Output the [X, Y] coordinate of the center of the cell containing the given text.  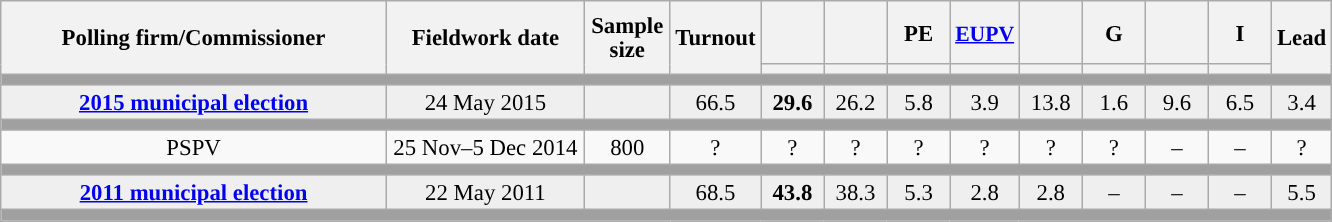
43.8 [792, 194]
68.5 [716, 194]
25 Nov–5 Dec 2014 [485, 148]
EUPV [984, 32]
PSPV [194, 148]
Turnout [716, 38]
5.3 [918, 194]
13.8 [1050, 102]
5.8 [918, 102]
2015 municipal election [194, 102]
3.4 [1302, 102]
5.5 [1302, 194]
24 May 2015 [485, 102]
Sample size [627, 38]
Lead [1302, 38]
22 May 2011 [485, 194]
Fieldwork date [485, 38]
Polling firm/Commissioner [194, 38]
2011 municipal election [194, 194]
6.5 [1240, 102]
800 [627, 148]
PE [918, 32]
G [1114, 32]
66.5 [716, 102]
3.9 [984, 102]
38.3 [856, 194]
1.6 [1114, 102]
26.2 [856, 102]
9.6 [1176, 102]
I [1240, 32]
29.6 [792, 102]
